Pinpoint the cell where the given text exists, returning its [X, Y] midpoint coordinate. 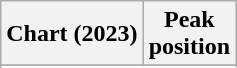
Peakposition [189, 34]
Chart (2023) [72, 34]
